Detect which cell encompasses the target text, then output its (x, y) center coordinate. 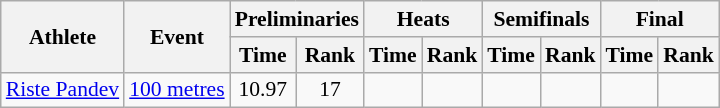
17 (330, 90)
Final (660, 19)
Athlete (62, 36)
Riste Pandev (62, 90)
Preliminaries (297, 19)
Semifinals (541, 19)
Heats (423, 19)
Event (176, 36)
10.97 (263, 90)
100 metres (176, 90)
